Output the (x, y) coordinate of the center of the cell containing the given text.  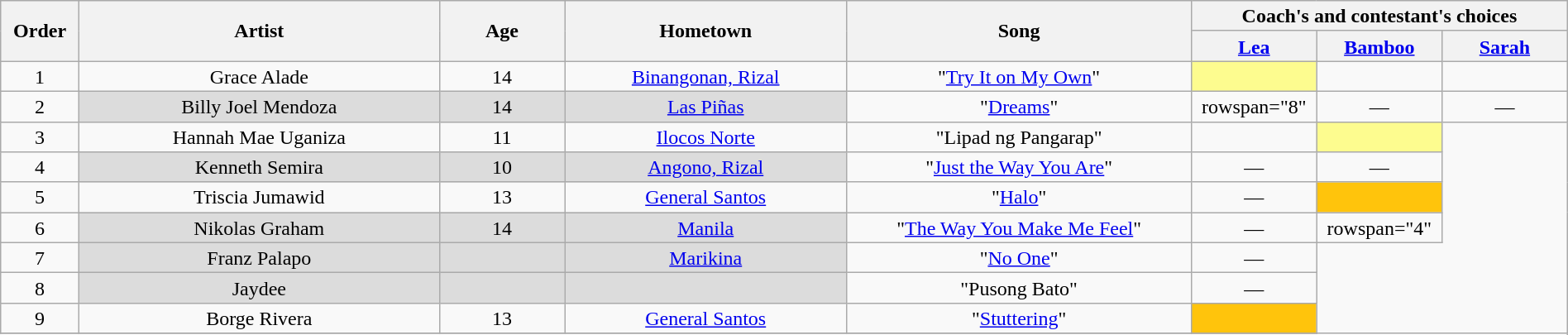
1 (40, 76)
Lea (1255, 46)
9 (40, 318)
Sarah (1505, 46)
Ilocos Norte (706, 137)
"Dreams" (1019, 106)
"Just the Way You Are" (1019, 167)
Franz Palapo (259, 258)
6 (40, 228)
Grace Alade (259, 76)
Manila (706, 228)
Marikina (706, 258)
Artist (259, 31)
7 (40, 258)
Nikolas Graham (259, 228)
"Lipad ng Pangarap" (1019, 137)
8 (40, 288)
11 (502, 137)
3 (40, 137)
5 (40, 197)
rowspan="4" (1379, 228)
Order (40, 31)
"Stuttering" (1019, 318)
Triscia Jumawid (259, 197)
rowspan="8" (1255, 106)
Angono, Rizal (706, 167)
"No One" (1019, 258)
2 (40, 106)
10 (502, 167)
Billy Joel Mendoza (259, 106)
Bamboo (1379, 46)
Borge Rivera (259, 318)
"The Way You Make Me Feel" (1019, 228)
Hannah Mae Uganiza (259, 137)
Hometown (706, 31)
"Halo" (1019, 197)
4 (40, 167)
Binangonan, Rizal (706, 76)
Kenneth Semira (259, 167)
Las Piñas (706, 106)
"Pusong Bato" (1019, 288)
Jaydee (259, 288)
Song (1019, 31)
"Try It on My Own" (1019, 76)
Age (502, 31)
Coach's and contestant's choices (1379, 17)
